From the cell containing the given text, extract its center point as [X, Y] coordinate. 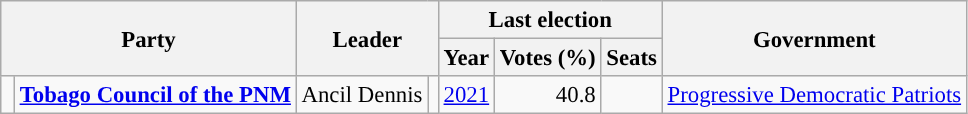
40.8 [548, 95]
Votes (%) [548, 58]
Ancil Dennis [362, 95]
Year [466, 58]
Government [814, 38]
Progressive Democratic Patriots [814, 95]
Tobago Council of the PNM [155, 95]
Leader [367, 38]
Party [148, 38]
Seats [632, 58]
Last election [550, 20]
2021 [466, 95]
